For the text-containing cell, return its midpoint in (X, Y) coordinate format. 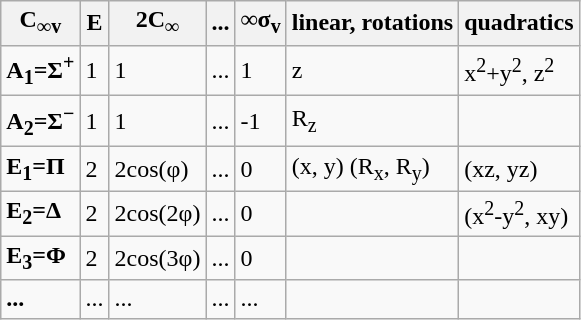
(x, y) (Rx, Ry) (372, 169)
-1 (260, 122)
x2+y2, z2 (519, 70)
A1=Σ+ (40, 70)
2cos(φ) (158, 169)
z (372, 70)
2cos(2φ) (158, 214)
E1=Π (40, 169)
∞σv (260, 23)
(x2-y2, xy) (519, 214)
linear, rotations (372, 23)
E2=Δ (40, 214)
A2=Σ− (40, 122)
quadratics (519, 23)
Rz (372, 122)
E (94, 23)
C∞v (40, 23)
2C∞ (158, 23)
E3=Φ (40, 258)
(xz, yz) (519, 169)
2cos(3φ) (158, 258)
